Search for the cell housing the specified text and yield its [X, Y] center coordinate. 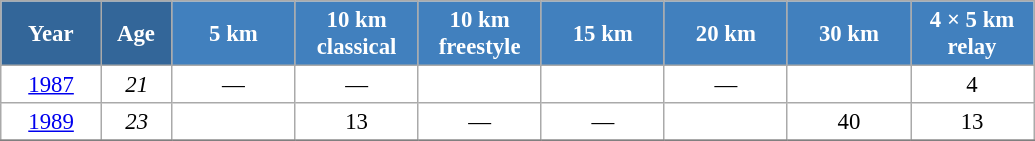
Year [52, 34]
20 km [726, 34]
21 [136, 85]
10 km classical [356, 34]
1989 [52, 122]
4 [972, 85]
40 [848, 122]
30 km [848, 34]
4 × 5 km relay [972, 34]
23 [136, 122]
1987 [52, 85]
15 km [602, 34]
5 km [234, 34]
10 km freestyle [480, 34]
Age [136, 34]
